Capture the cell that displays the provided text and extract its (x, y) central coordinate. 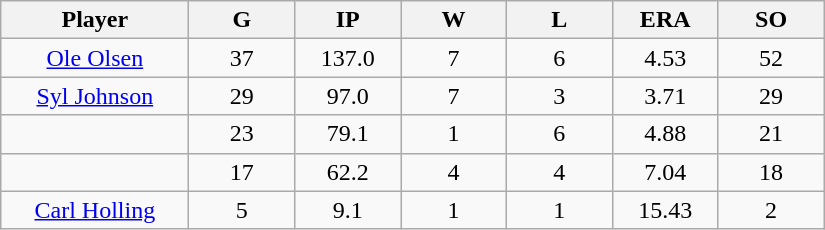
15.43 (665, 210)
5 (242, 210)
Carl Holling (95, 210)
9.1 (348, 210)
62.2 (348, 172)
3.71 (665, 96)
L (559, 20)
52 (771, 58)
18 (771, 172)
Syl Johnson (95, 96)
23 (242, 134)
4.53 (665, 58)
4.88 (665, 134)
2 (771, 210)
ERA (665, 20)
7.04 (665, 172)
W (454, 20)
Player (95, 20)
G (242, 20)
IP (348, 20)
3 (559, 96)
97.0 (348, 96)
21 (771, 134)
137.0 (348, 58)
17 (242, 172)
37 (242, 58)
Ole Olsen (95, 58)
SO (771, 20)
79.1 (348, 134)
